Extract the [x, y] coordinate from the center of the cell holding the provided text.  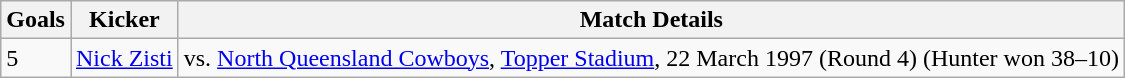
5 [36, 58]
Goals [36, 20]
Nick Zisti [124, 58]
vs. North Queensland Cowboys, Topper Stadium, 22 March 1997 (Round 4) (Hunter won 38–10) [651, 58]
Kicker [124, 20]
Match Details [651, 20]
